Pinpoint the cell where the given text exists, returning its [x, y] midpoint coordinate. 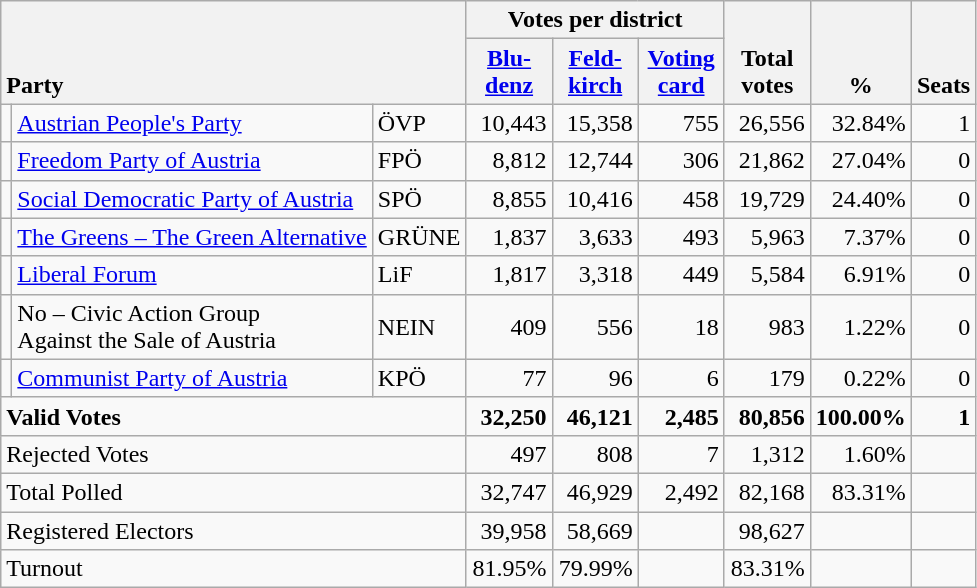
306 [681, 161]
Social Democratic Party of Austria [192, 199]
Votes per district [595, 20]
458 [681, 199]
10,416 [595, 199]
% [860, 52]
179 [767, 378]
3,633 [595, 237]
18 [681, 326]
46,929 [595, 492]
39,958 [509, 531]
No – Civic Action GroupAgainst the Sale of Austria [192, 326]
7 [681, 454]
5,963 [767, 237]
LiF [419, 275]
79.99% [595, 569]
497 [509, 454]
58,669 [595, 531]
2,485 [681, 416]
Registered Electors [234, 531]
GRÜNE [419, 237]
Rejected Votes [234, 454]
3,318 [595, 275]
12,744 [595, 161]
NEIN [419, 326]
1,817 [509, 275]
32,747 [509, 492]
Turnout [234, 569]
755 [681, 123]
6 [681, 378]
Valid Votes [234, 416]
808 [595, 454]
Total Polled [234, 492]
1,837 [509, 237]
24.40% [860, 199]
Austrian People's Party [192, 123]
556 [595, 326]
Blu-denz [509, 72]
Communist Party of Austria [192, 378]
96 [595, 378]
26,556 [767, 123]
98,627 [767, 531]
Totalvotes [767, 52]
The Greens – The Green Alternative [192, 237]
27.04% [860, 161]
5,584 [767, 275]
1.22% [860, 326]
Seats [943, 52]
Votingcard [681, 72]
Liberal Forum [192, 275]
449 [681, 275]
19,729 [767, 199]
493 [681, 237]
409 [509, 326]
7.37% [860, 237]
6.91% [860, 275]
Party [234, 52]
ÖVP [419, 123]
2,492 [681, 492]
100.00% [860, 416]
0.22% [860, 378]
82,168 [767, 492]
KPÖ [419, 378]
Feld-kirch [595, 72]
1.60% [860, 454]
77 [509, 378]
32.84% [860, 123]
983 [767, 326]
8,855 [509, 199]
SPÖ [419, 199]
81.95% [509, 569]
Freedom Party of Austria [192, 161]
46,121 [595, 416]
32,250 [509, 416]
FPÖ [419, 161]
8,812 [509, 161]
21,862 [767, 161]
1,312 [767, 454]
15,358 [595, 123]
80,856 [767, 416]
10,443 [509, 123]
